From the cell containing the given text, extract its center point as (x, y) coordinate. 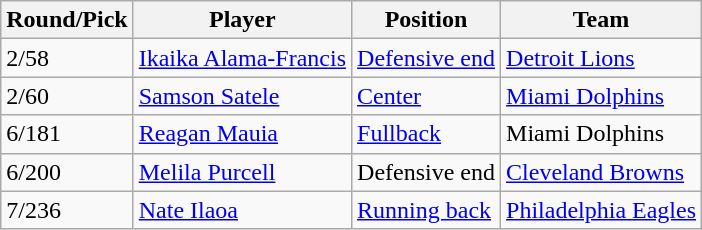
Melila Purcell (242, 172)
Running back (426, 210)
Position (426, 20)
Samson Satele (242, 96)
6/181 (67, 134)
Cleveland Browns (602, 172)
Round/Pick (67, 20)
2/60 (67, 96)
6/200 (67, 172)
Team (602, 20)
Detroit Lions (602, 58)
Philadelphia Eagles (602, 210)
Nate Ilaoa (242, 210)
Fullback (426, 134)
Reagan Mauia (242, 134)
2/58 (67, 58)
Player (242, 20)
Ikaika Alama-Francis (242, 58)
Center (426, 96)
7/236 (67, 210)
